Locate the cell with the specified text and output its [X, Y] center coordinate. 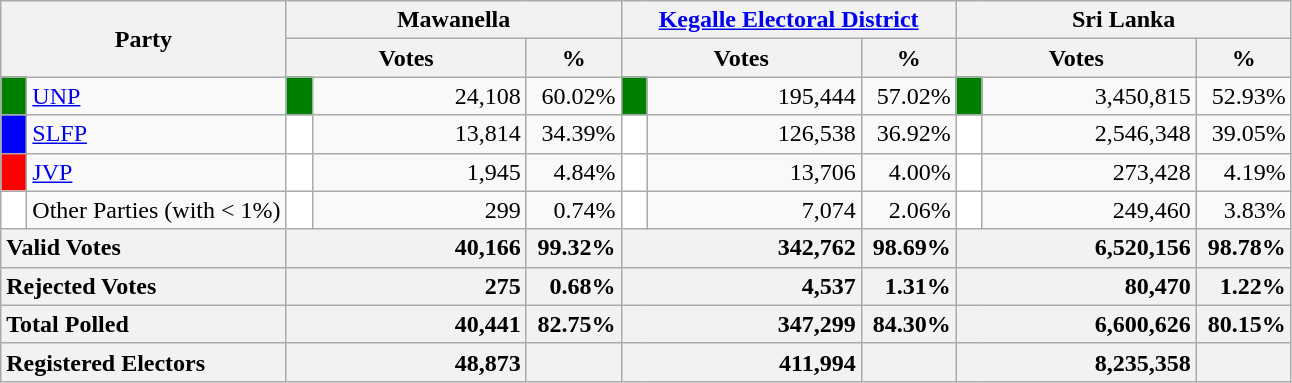
Other Parties (with < 1%) [156, 210]
2,546,348 [1089, 134]
48,873 [406, 362]
13,814 [419, 134]
195,444 [754, 96]
1,945 [419, 172]
13,706 [754, 172]
299 [419, 210]
1.31% [908, 286]
Sri Lanka [1124, 20]
98.78% [1244, 248]
40,441 [406, 324]
6,520,156 [1076, 248]
347,299 [741, 324]
Mawanella [454, 20]
57.02% [908, 96]
36.92% [908, 134]
3,450,815 [1089, 96]
98.69% [908, 248]
39.05% [1244, 134]
UNP [156, 96]
80.15% [1244, 324]
52.93% [1244, 96]
275 [406, 286]
8,235,358 [1076, 362]
80,470 [1076, 286]
60.02% [574, 96]
Rejected Votes [144, 286]
34.39% [574, 134]
411,994 [741, 362]
3.83% [1244, 210]
Valid Votes [144, 248]
7,074 [754, 210]
4,537 [741, 286]
4.84% [574, 172]
Registered Electors [144, 362]
6,600,626 [1076, 324]
Kegalle Electoral District [788, 20]
126,538 [754, 134]
1.22% [1244, 286]
82.75% [574, 324]
4.00% [908, 172]
24,108 [419, 96]
342,762 [741, 248]
Party [144, 39]
249,460 [1089, 210]
4.19% [1244, 172]
40,166 [406, 248]
Total Polled [144, 324]
2.06% [908, 210]
273,428 [1089, 172]
99.32% [574, 248]
JVP [156, 172]
SLFP [156, 134]
84.30% [908, 324]
0.74% [574, 210]
0.68% [574, 286]
